Return the (X, Y) coordinate for the center point of the cell that contains the specified text.  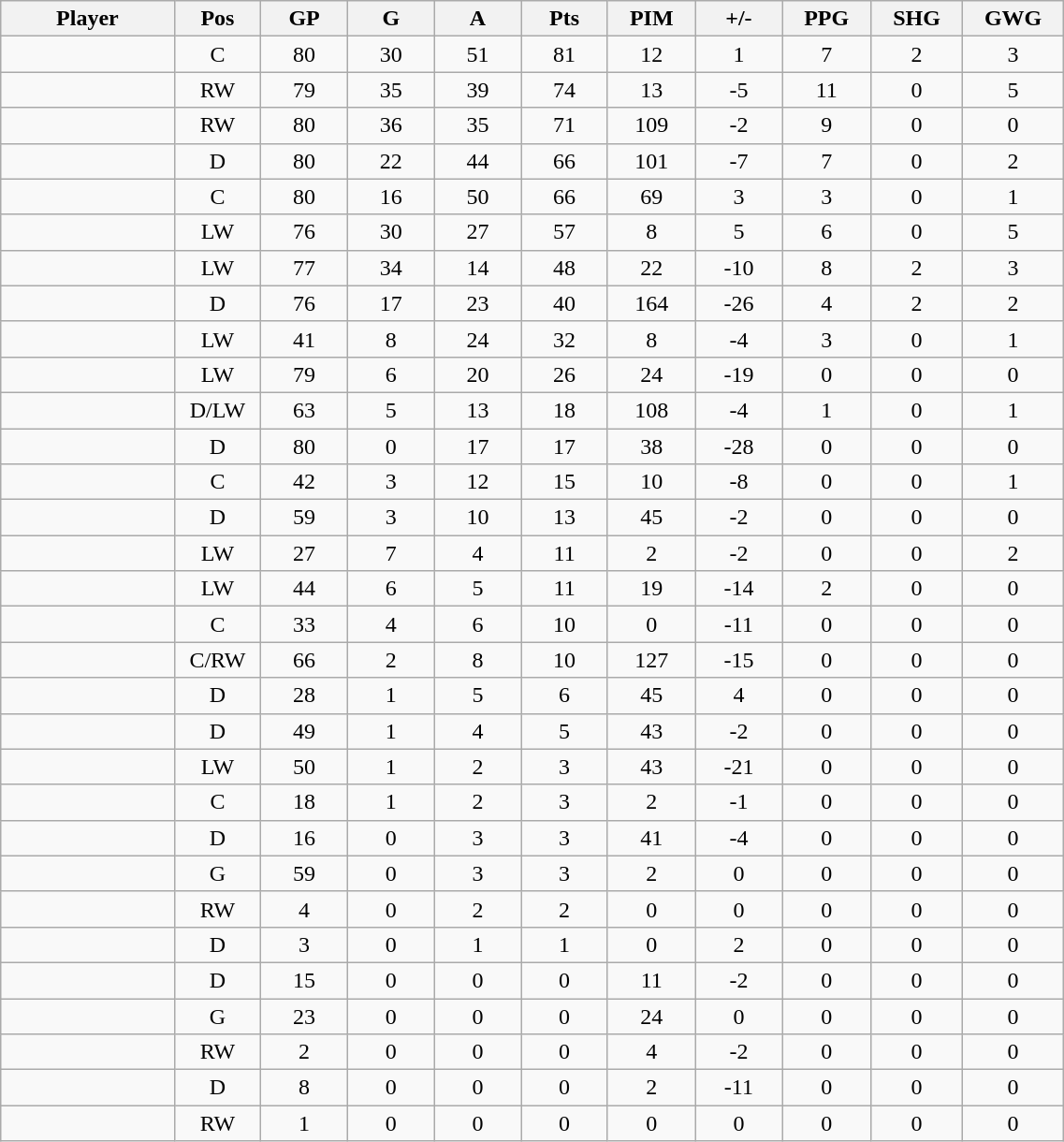
26 (565, 374)
32 (565, 339)
63 (305, 410)
PIM (651, 19)
33 (305, 624)
-21 (739, 767)
101 (651, 161)
-15 (739, 660)
48 (565, 268)
C/RW (217, 660)
74 (565, 90)
42 (305, 482)
20 (477, 374)
57 (565, 232)
127 (651, 660)
19 (651, 589)
-5 (739, 90)
Player (88, 19)
34 (391, 268)
14 (477, 268)
9 (827, 125)
-14 (739, 589)
164 (651, 303)
-28 (739, 447)
40 (565, 303)
38 (651, 447)
108 (651, 410)
-1 (739, 802)
49 (305, 731)
81 (565, 54)
GWG (1013, 19)
51 (477, 54)
-10 (739, 268)
PPG (827, 19)
-7 (739, 161)
GP (305, 19)
71 (565, 125)
A (477, 19)
D/LW (217, 410)
69 (651, 197)
Pts (565, 19)
77 (305, 268)
28 (305, 695)
36 (391, 125)
SHG (917, 19)
Pos (217, 19)
-8 (739, 482)
39 (477, 90)
109 (651, 125)
-26 (739, 303)
-19 (739, 374)
+/- (739, 19)
